Return the [x, y] coordinate for the center point of the cell that contains the specified text.  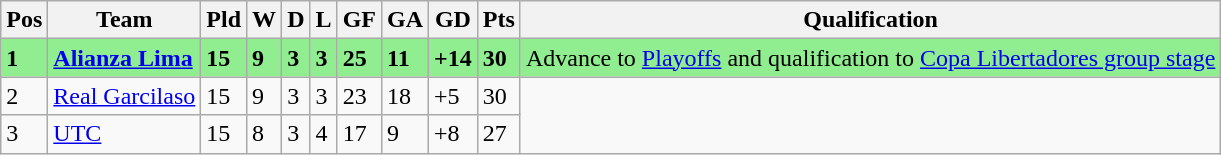
23 [359, 96]
Pts [498, 20]
18 [404, 96]
+14 [454, 58]
8 [264, 134]
GD [454, 20]
UTC [124, 134]
+8 [454, 134]
Real Garcilaso [124, 96]
11 [404, 58]
GA [404, 20]
Pld [224, 20]
GF [359, 20]
+5 [454, 96]
25 [359, 58]
L [324, 20]
1 [24, 58]
Team [124, 20]
27 [498, 134]
Pos [24, 20]
W [264, 20]
2 [24, 96]
17 [359, 134]
Qualification [870, 20]
Alianza Lima [124, 58]
Advance to Playoffs and qualification to Copa Libertadores group stage [870, 58]
D [296, 20]
4 [324, 134]
